Detect which cell encompasses the target text, then output its [X, Y] center coordinate. 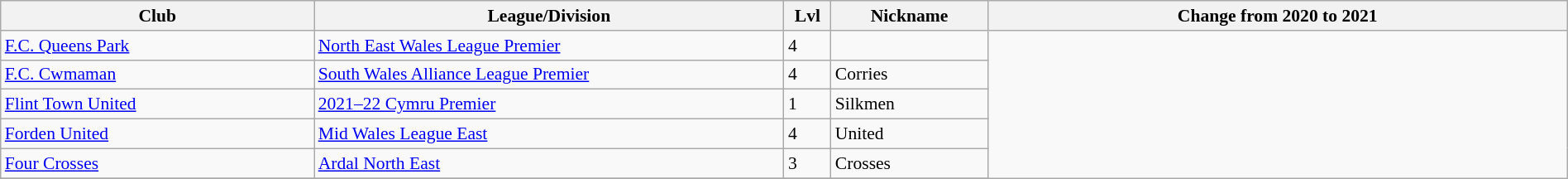
Crosses [910, 163]
F.C. Cwmaman [157, 75]
Corries [910, 75]
Lvl [807, 16]
Flint Town United [157, 104]
South Wales Alliance League Premier [549, 75]
Mid Wales League East [549, 134]
3 [807, 163]
Ardal North East [549, 163]
2021–22 Cymru Premier [549, 104]
United [910, 134]
League/Division [549, 16]
Forden United [157, 134]
Nickname [910, 16]
F.C. Queens Park [157, 46]
Change from 2020 to 2021 [1277, 16]
Silkmen [910, 104]
North East Wales League Premier [549, 46]
1 [807, 104]
Club [157, 16]
Four Crosses [157, 163]
